Identify which cell holds the provided text, then report its (x, y) central coordinate. 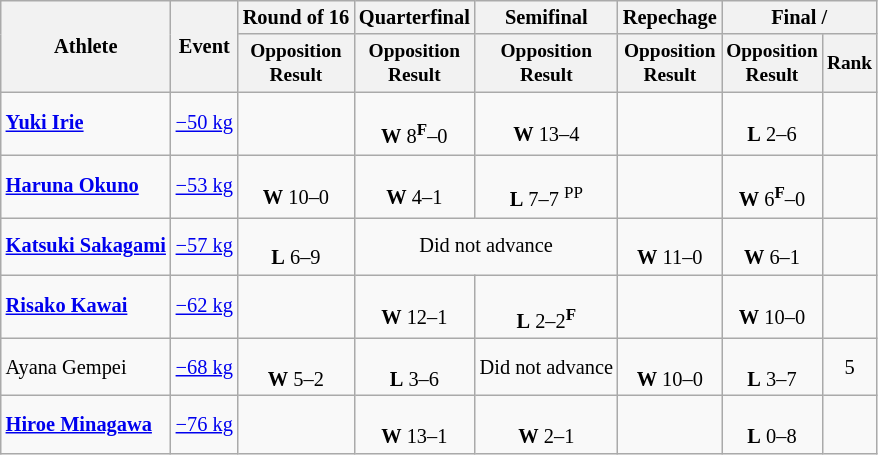
Rank (849, 62)
−50 kg (204, 122)
−76 kg (204, 424)
L 0–8 (772, 424)
Hiroe Minagawa (86, 424)
Risako Kawai (86, 306)
W 4–1 (414, 186)
Semifinal (546, 17)
L 2–2F (546, 306)
Final / (800, 17)
−62 kg (204, 306)
W 13–1 (414, 424)
Yuki Irie (86, 122)
5 (849, 367)
−53 kg (204, 186)
−68 kg (204, 367)
W 8F–0 (414, 122)
Athlete (86, 46)
Katsuki Sakagami (86, 246)
W 6F–0 (772, 186)
L 6–9 (296, 246)
Round of 16 (296, 17)
W 5–2 (296, 367)
Ayana Gempei (86, 367)
L 7–7 PP (546, 186)
Haruna Okuno (86, 186)
W 2–1 (546, 424)
Repechage (670, 17)
Event (204, 46)
W 13–4 (546, 122)
L 3–7 (772, 367)
W 6–1 (772, 246)
L 3–6 (414, 367)
Quarterfinal (414, 17)
−57 kg (204, 246)
L 2–6 (772, 122)
W 12–1 (414, 306)
W 11–0 (670, 246)
